Find where the given text appears and provide that cell's center as [X, Y] coordinate. 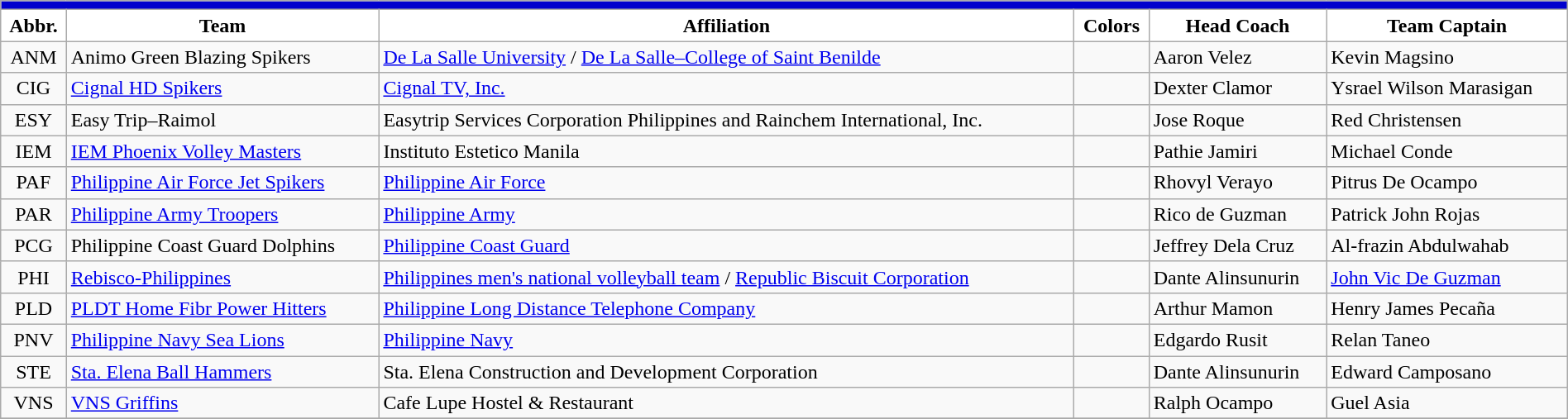
Sta. Elena Construction and Development Corporation [726, 371]
Philippine Long Distance Telephone Company [726, 308]
Red Christensen [1447, 120]
PAF [33, 183]
Philippine Navy Sea Lions [222, 340]
PCG [33, 245]
De La Salle University / De La Salle–College of Saint Benilde [726, 57]
PNV [33, 340]
PLDT Home Fibr Power Hitters [222, 308]
Team Captain [1447, 26]
PLD [33, 308]
Edward Camposano [1447, 371]
Philippine Navy [726, 340]
PHI [33, 277]
Affiliation [726, 26]
Animo Green Blazing Spikers [222, 57]
Patrick John Rojas [1447, 214]
VNS Griffins [222, 403]
ESY [33, 120]
STE [33, 371]
Instituto Estetico Manila [726, 151]
John Vic De Guzman [1447, 277]
Easy Trip–Raimol [222, 120]
Pitrus De Ocampo [1447, 183]
Relan Taneo [1447, 340]
Aaron Velez [1237, 57]
Jeffrey Dela Cruz [1237, 245]
Philippine Coast Guard [726, 245]
Philippines men's national volleyball team / Republic Biscuit Corporation [726, 277]
Philippine Coast Guard Dolphins [222, 245]
Kevin Magsino [1447, 57]
Rico de Guzman [1237, 214]
Ralph Ocampo [1237, 403]
Edgardo Rusit [1237, 340]
Sta. Elena Ball Hammers [222, 371]
VNS [33, 403]
Dexter Clamor [1237, 88]
Cignal TV, Inc. [726, 88]
IEM Phoenix Volley Masters [222, 151]
Philippine Army [726, 214]
ANM [33, 57]
Arthur Mamon [1237, 308]
Cafe Lupe Hostel & Restaurant [726, 403]
Philippine Army Troopers [222, 214]
Jose Roque [1237, 120]
Pathie Jamiri [1237, 151]
IEM [33, 151]
Abbr. [33, 26]
Ysrael Wilson Marasigan [1447, 88]
Al-frazin Abdulwahab [1447, 245]
Cignal HD Spikers [222, 88]
Henry James Pecaña [1447, 308]
Easytrip Services Corporation Philippines and Rainchem International, Inc. [726, 120]
Head Coach [1237, 26]
Michael Conde [1447, 151]
Guel Asia [1447, 403]
Team [222, 26]
Rhovyl Verayo [1237, 183]
Philippine Air Force [726, 183]
PAR [33, 214]
Rebisco-Philippines [222, 277]
CIG [33, 88]
Colors [1111, 26]
Philippine Air Force Jet Spikers [222, 183]
